Output the (x, y) coordinate of the center of the cell containing the given text.  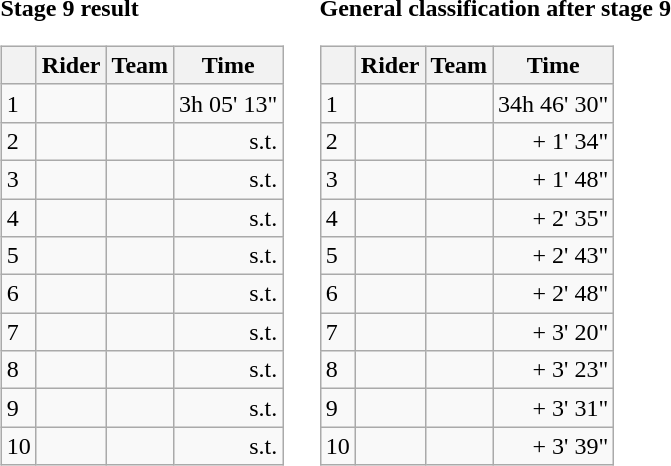
+ 3' 23" (554, 370)
+ 3' 39" (554, 446)
+ 2' 43" (554, 256)
+ 2' 35" (554, 217)
+ 3' 31" (554, 408)
+ 1' 48" (554, 179)
34h 46' 30" (554, 103)
3h 05' 13" (228, 103)
+ 2' 48" (554, 294)
+ 1' 34" (554, 141)
+ 3' 20" (554, 332)
